Pinpoint the cell where the given text exists, returning its [x, y] midpoint coordinate. 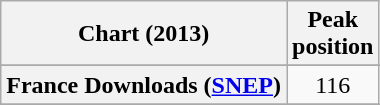
116 [332, 85]
France Downloads (SNEP) [144, 85]
Chart (2013) [144, 34]
Peak position [332, 34]
